For the text-containing cell, return its midpoint in (x, y) coordinate format. 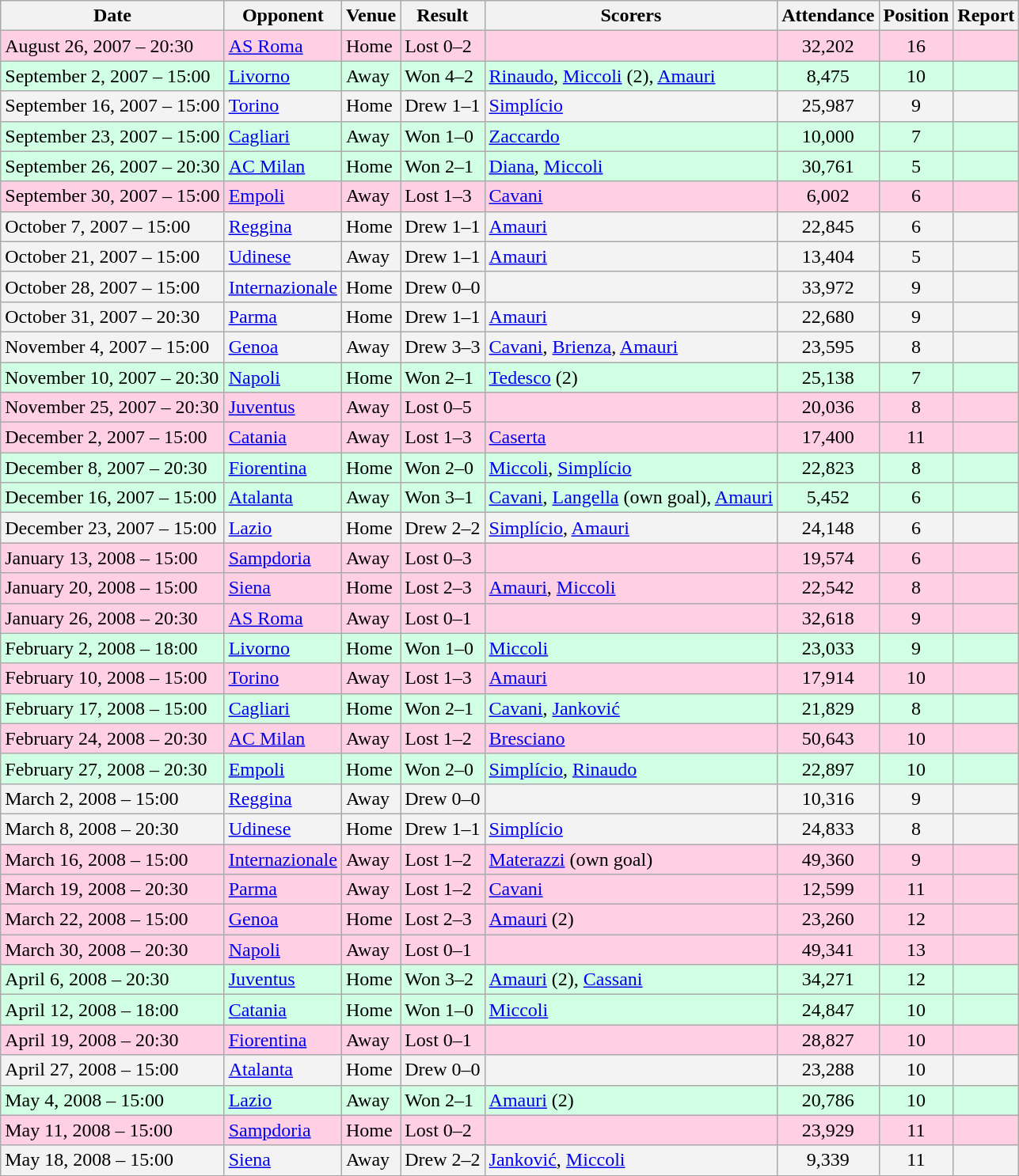
Cavani, Janković (631, 708)
30,761 (828, 166)
22,845 (828, 226)
Report (987, 16)
January 13, 2008 – 15:00 (112, 558)
February 24, 2008 – 20:30 (112, 738)
Cavani, Brienza, Amauri (631, 347)
April 12, 2008 – 18:00 (112, 1010)
November 4, 2007 – 15:00 (112, 347)
19,574 (828, 558)
6,002 (828, 196)
Simplício, Amauri (631, 528)
January 20, 2008 – 15:00 (112, 588)
Won 4–2 (443, 76)
Lost 0–5 (443, 408)
22,680 (828, 317)
Venue (371, 16)
13,404 (828, 256)
22,897 (828, 768)
16 (916, 46)
Drew 3–3 (443, 347)
10,316 (828, 799)
September 26, 2007 – 20:30 (112, 166)
February 27, 2008 – 20:30 (112, 768)
Rinaudo, Miccoli (2), Amauri (631, 76)
Amauri, Miccoli (631, 588)
23,288 (828, 1070)
March 2, 2008 – 15:00 (112, 799)
December 8, 2007 – 20:30 (112, 468)
Result (443, 16)
25,987 (828, 106)
May 11, 2008 – 15:00 (112, 1130)
23,260 (828, 920)
24,148 (828, 528)
November 10, 2007 – 20:30 (112, 377)
24,847 (828, 1010)
May 4, 2008 – 15:00 (112, 1100)
December 16, 2007 – 15:00 (112, 498)
34,271 (828, 980)
Diana, Miccoli (631, 166)
February 10, 2008 – 15:00 (112, 678)
March 22, 2008 – 15:00 (112, 920)
Opponent (283, 16)
Cavani, Langella (own goal), Amauri (631, 498)
April 6, 2008 – 20:30 (112, 980)
5,452 (828, 498)
October 28, 2007 – 15:00 (112, 286)
Position (916, 16)
Materazzi (own goal) (631, 859)
January 26, 2008 – 20:30 (112, 618)
49,341 (828, 950)
February 17, 2008 – 15:00 (112, 708)
Caserta (631, 438)
49,360 (828, 859)
17,914 (828, 678)
Scorers (631, 16)
9,339 (828, 1160)
20,036 (828, 408)
December 2, 2007 – 15:00 (112, 438)
23,595 (828, 347)
Lost 0–3 (443, 558)
13 (916, 950)
August 26, 2007 – 20:30 (112, 46)
September 2, 2007 – 15:00 (112, 76)
March 30, 2008 – 20:30 (112, 950)
March 19, 2008 – 20:30 (112, 890)
Amauri (2), Cassani (631, 980)
8,475 (828, 76)
March 8, 2008 – 20:30 (112, 829)
March 16, 2008 – 15:00 (112, 859)
23,929 (828, 1130)
10,000 (828, 136)
October 7, 2007 – 15:00 (112, 226)
October 31, 2007 – 20:30 (112, 317)
Won 3–1 (443, 498)
50,643 (828, 738)
November 25, 2007 – 20:30 (112, 408)
Won 3–2 (443, 980)
28,827 (828, 1040)
32,202 (828, 46)
May 18, 2008 – 15:00 (112, 1160)
22,823 (828, 468)
32,618 (828, 618)
April 27, 2008 – 15:00 (112, 1070)
December 23, 2007 – 15:00 (112, 528)
Bresciano (631, 738)
Date (112, 16)
Miccoli, Simplício (631, 468)
25,138 (828, 377)
Janković, Miccoli (631, 1160)
12,599 (828, 890)
22,542 (828, 588)
Simplício, Rinaudo (631, 768)
21,829 (828, 708)
20,786 (828, 1100)
September 23, 2007 – 15:00 (112, 136)
Zaccardo (631, 136)
February 2, 2008 – 18:00 (112, 648)
October 21, 2007 – 15:00 (112, 256)
24,833 (828, 829)
Attendance (828, 16)
April 19, 2008 – 20:30 (112, 1040)
September 16, 2007 – 15:00 (112, 106)
September 30, 2007 – 15:00 (112, 196)
33,972 (828, 286)
Tedesco (2) (631, 377)
23,033 (828, 648)
17,400 (828, 438)
